Return (X, Y) of the center of cell containing provided text 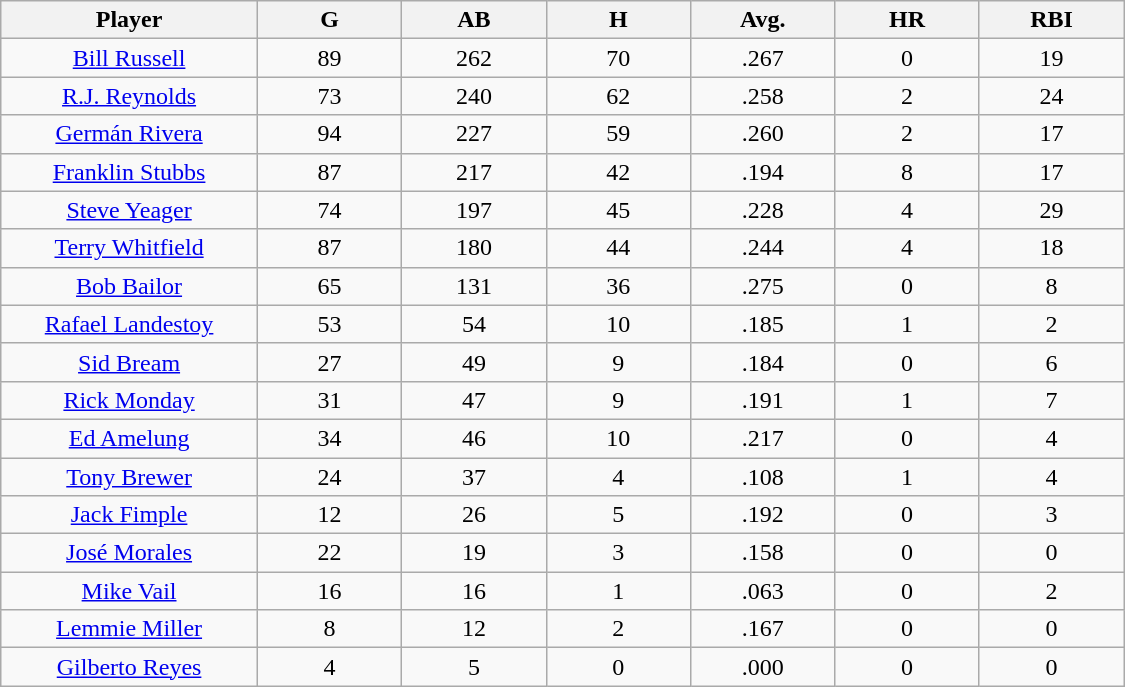
.063 (763, 591)
27 (329, 362)
94 (329, 134)
7 (1051, 400)
.108 (763, 477)
180 (474, 248)
.191 (763, 400)
Player (130, 20)
262 (474, 58)
.258 (763, 96)
.194 (763, 172)
227 (474, 134)
G (329, 20)
RBI (1051, 20)
HR (907, 20)
Terry Whitfield (130, 248)
.275 (763, 286)
53 (329, 324)
42 (618, 172)
.158 (763, 553)
.217 (763, 438)
Rafael Landestoy (130, 324)
.260 (763, 134)
José Morales (130, 553)
26 (474, 515)
.244 (763, 248)
6 (1051, 362)
Gilberto Reyes (130, 667)
62 (618, 96)
Bill Russell (130, 58)
47 (474, 400)
45 (618, 210)
46 (474, 438)
Ed Amelung (130, 438)
Jack Fimple (130, 515)
Rick Monday (130, 400)
22 (329, 553)
89 (329, 58)
59 (618, 134)
74 (329, 210)
.167 (763, 629)
197 (474, 210)
70 (618, 58)
AB (474, 20)
H (618, 20)
Germán Rivera (130, 134)
.185 (763, 324)
Bob Bailor (130, 286)
Mike Vail (130, 591)
36 (618, 286)
Lemmie Miller (130, 629)
31 (329, 400)
37 (474, 477)
Sid Bream (130, 362)
.267 (763, 58)
R.J. Reynolds (130, 96)
Avg. (763, 20)
34 (329, 438)
.184 (763, 362)
29 (1051, 210)
65 (329, 286)
54 (474, 324)
.192 (763, 515)
44 (618, 248)
18 (1051, 248)
240 (474, 96)
49 (474, 362)
Steve Yeager (130, 210)
Franklin Stubbs (130, 172)
73 (329, 96)
Tony Brewer (130, 477)
131 (474, 286)
217 (474, 172)
.228 (763, 210)
.000 (763, 667)
